Return the (x, y) coordinate for the center point of the cell that contains the specified text.  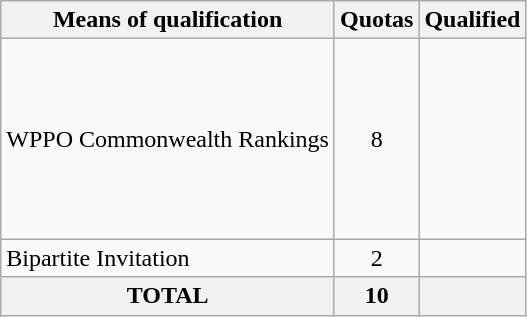
Bipartite Invitation (168, 258)
Qualified (472, 20)
Quotas (376, 20)
2 (376, 258)
8 (376, 139)
10 (376, 296)
TOTAL (168, 296)
WPPO Commonwealth Rankings (168, 139)
Means of qualification (168, 20)
